For the text-containing cell, return its midpoint in [X, Y] coordinate format. 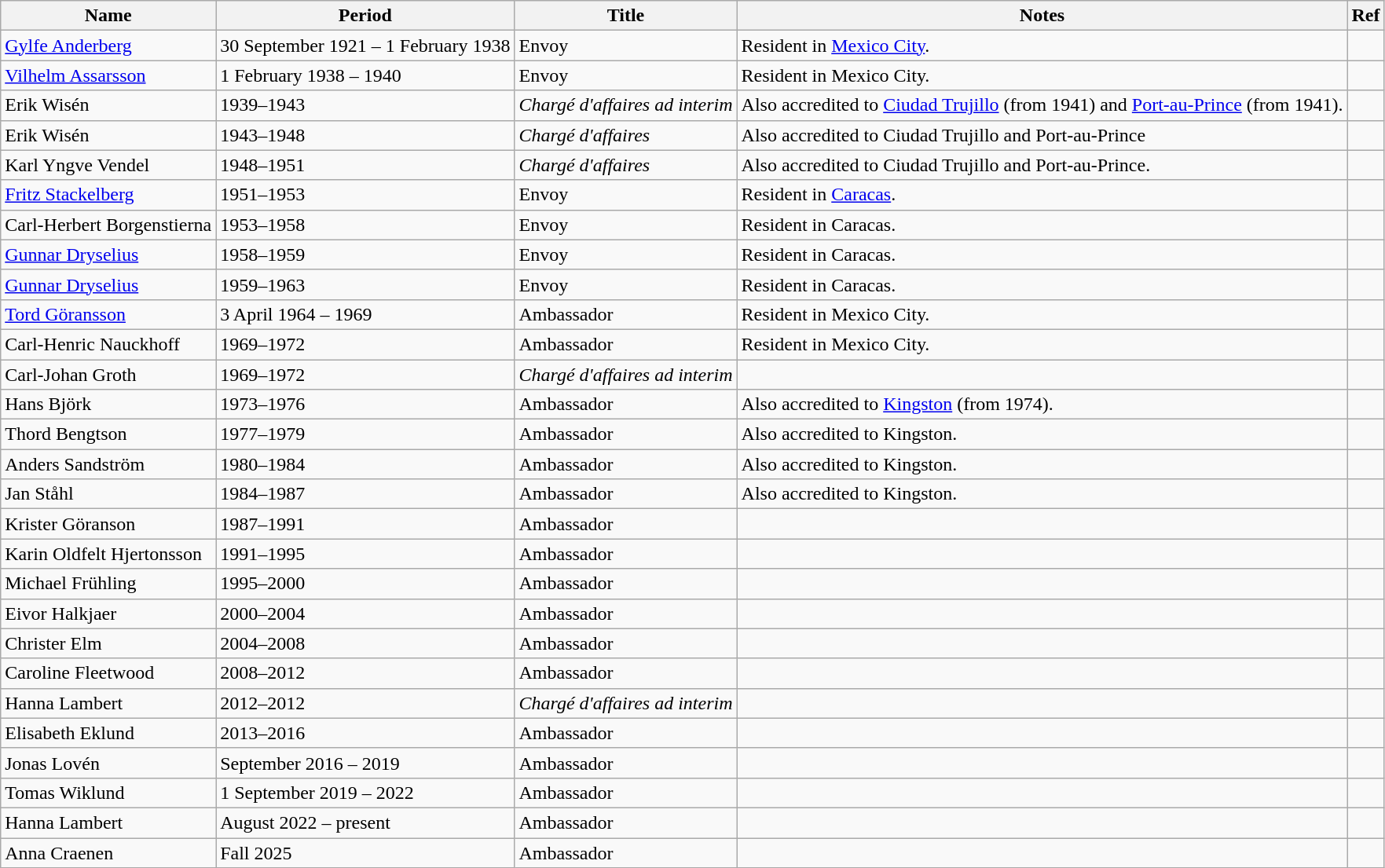
2013–2016 [365, 733]
Also accredited to Ciudad Trujillo and Port-au-Prince. [1042, 165]
Karin Oldfelt Hjertonsson [108, 554]
Gylfe Anderberg [108, 46]
1984–1987 [365, 494]
Hans Björk [108, 405]
Ref [1365, 16]
Tomas Wiklund [108, 793]
Period [365, 16]
30 September 1921 – 1 February 1938 [365, 46]
3 April 1964 – 1969 [365, 314]
1980–1984 [365, 464]
Name [108, 16]
Also accredited to Ciudad Trujillo (from 1941) and Port-au-Prince (from 1941). [1042, 105]
Also accredited to Ciudad Trujillo and Port-au-Prince [1042, 135]
Karl Yngve Vendel [108, 165]
1995–2000 [365, 584]
Notes [1042, 16]
2000–2004 [365, 613]
Carl-Herbert Borgenstierna [108, 225]
2008–2012 [365, 673]
Fritz Stackelberg [108, 195]
Christer Elm [108, 643]
1943–1948 [365, 135]
1973–1976 [365, 405]
1953–1958 [365, 225]
1948–1951 [365, 165]
Jan Ståhl [108, 494]
Carl-Henric Nauckhoff [108, 344]
2004–2008 [365, 643]
1 September 2019 – 2022 [365, 793]
Fall 2025 [365, 852]
Elisabeth Eklund [108, 733]
Michael Frühling [108, 584]
Thord Bengtson [108, 434]
Krister Göranson [108, 524]
1977–1979 [365, 434]
Vilhelm Assarsson [108, 75]
1951–1953 [365, 195]
1958–1959 [365, 255]
Title [625, 16]
1959–1963 [365, 284]
Eivor Halkjaer [108, 613]
Anders Sandström [108, 464]
August 2022 – present [365, 822]
Tord Göransson [108, 314]
Anna Craenen [108, 852]
2012–2012 [365, 703]
1991–1995 [365, 554]
1 February 1938 – 1940 [365, 75]
1939–1943 [365, 105]
1987–1991 [365, 524]
Also accredited to Kingston (from 1974). [1042, 405]
Jonas Lovén [108, 763]
September 2016 – 2019 [365, 763]
Caroline Fleetwood [108, 673]
Carl-Johan Groth [108, 375]
